Output the (x, y) coordinate of the center of the cell containing the given text.  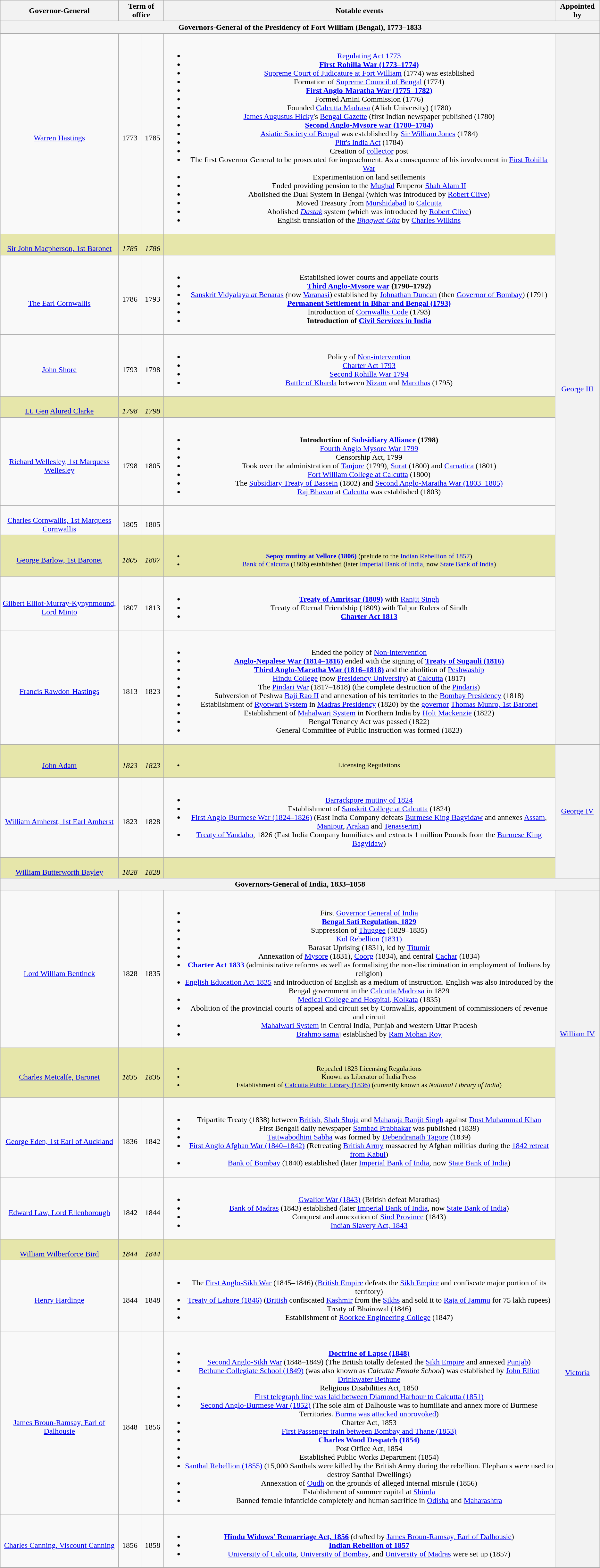
Appointed by (577, 11)
William Butterworth Bayley (60, 868)
Charles Metcalfe, Baronet (60, 1072)
Notable events (359, 11)
Warren Hastings (60, 134)
Licensing Regulations (359, 761)
Edward Law, Lord Ellenborough (60, 1208)
Governor-General (60, 11)
Gilbert Elliot-Murray-Kynynmound, Lord Minto (60, 603)
Henry Hardinge (60, 1296)
Policy of Non-interventionCharter Act 1793Second Rohilla War 1794Battle of Kharda between Nizam and Marathas (1795) (359, 365)
Francis Rawdon-Hastings (60, 687)
George IV (577, 811)
George Eden, 1st Earl of Auckland (60, 1137)
John Shore (60, 365)
John Adam (60, 761)
George III (577, 389)
1858 (153, 1541)
Charles Canning, Viscount Canning (60, 1541)
William Wilberforce Bird (60, 1249)
Charles Cornwallis, 1st Marquess Cornwallis (60, 520)
Victoria (577, 1372)
Richard Wellesley, 1st Marquess Wellesley (60, 462)
Governors-General of India, 1833–1858 (300, 884)
1773 (130, 134)
Term of office (141, 11)
Governors-General of the Presidency of Fort William (Bengal), 1773–1833 (300, 27)
Treaty of Amritsar (1809) with Ranjit SinghTreaty of Eternal Friendship (1809) with Talpur Rulers of SindhCharter Act 1813 (359, 603)
William IV (577, 1034)
The Earl Cornwallis (60, 295)
George Barlow, 1st Baronet (60, 556)
Sir John Macpherson, 1st Baronet (60, 244)
Lord William Bentinck (60, 969)
James Broun-Ramsay, Earl of Dalhousie (60, 1422)
Lt. Gen Alured Clarke (60, 407)
William Amherst, 1st Earl Amherst (60, 818)
